Search for the cell housing the specified text and yield its (X, Y) center coordinate. 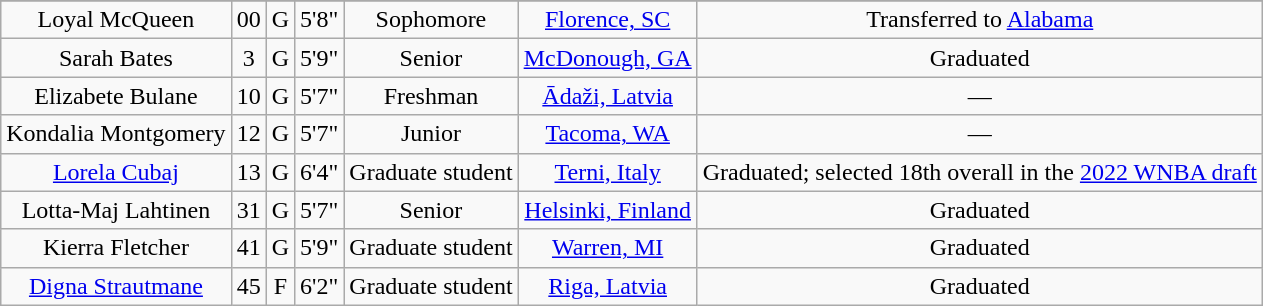
00 (248, 20)
13 (248, 172)
Warren, MI (608, 248)
Digna Strautmane (116, 286)
45 (248, 286)
41 (248, 248)
Elizabete Bulane (116, 96)
F (280, 286)
Freshman (431, 96)
31 (248, 210)
Transferred to Alabama (980, 20)
12 (248, 134)
Riga, Latvia (608, 286)
5'8" (320, 20)
3 (248, 58)
Junior (431, 134)
Loyal McQueen (116, 20)
Lotta-Maj Lahtinen (116, 210)
Terni, Italy (608, 172)
Sophomore (431, 20)
Graduated; selected 18th overall in the 2022 WNBA draft (980, 172)
Ādaži, Latvia (608, 96)
Helsinki, Finland (608, 210)
10 (248, 96)
Kierra Fletcher (116, 248)
Kondalia Montgomery (116, 134)
Lorela Cubaj (116, 172)
McDonough, GA (608, 58)
Florence, SC (608, 20)
6'2" (320, 286)
Sarah Bates (116, 58)
Tacoma, WA (608, 134)
6'4" (320, 172)
